Scan for the cell matching the given text and deliver its [x, y] coordinate at center. 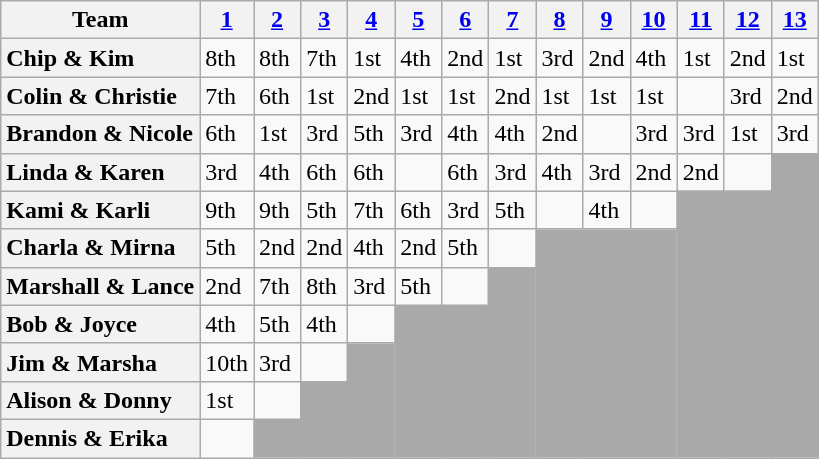
3 [324, 20]
Dennis & Erika [100, 438]
Team [100, 20]
Marshall & Lance [100, 286]
1 [227, 20]
10 [654, 20]
9 [606, 20]
Brandon & Nicole [100, 134]
7 [512, 20]
10th [227, 362]
Linda & Karen [100, 172]
8 [560, 20]
12 [748, 20]
13 [794, 20]
11 [700, 20]
5 [418, 20]
Kami & Karli [100, 210]
2 [278, 20]
Chip & Kim [100, 58]
Colin & Christie [100, 96]
4 [372, 20]
Jim & Marsha [100, 362]
Charla & Mirna [100, 248]
Alison & Donny [100, 400]
Bob & Joyce [100, 324]
6 [466, 20]
